From the cell containing the given text, extract its center point as (x, y) coordinate. 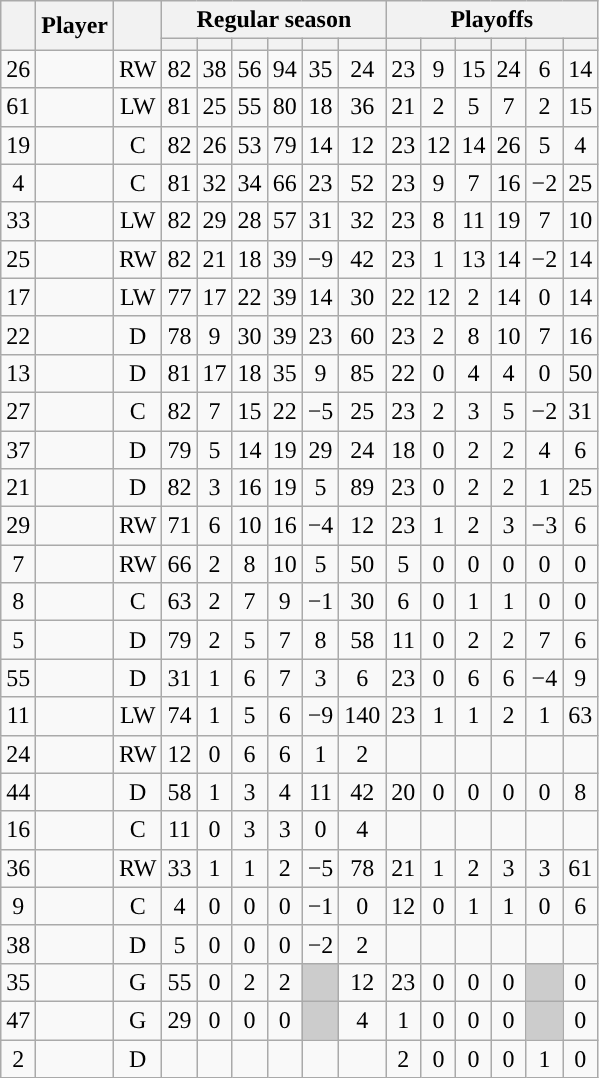
74 (180, 716)
47 (18, 1020)
56 (250, 69)
Playoffs (492, 20)
85 (362, 373)
Regular season (274, 20)
27 (18, 411)
28 (250, 221)
52 (362, 183)
94 (284, 69)
20 (404, 792)
57 (284, 221)
Player (75, 26)
71 (180, 526)
44 (18, 792)
140 (362, 716)
34 (250, 183)
89 (362, 488)
77 (180, 297)
37 (18, 449)
−3 (544, 526)
53 (250, 145)
80 (284, 107)
60 (362, 335)
